Provide the [X, Y] coordinate of the cell's center where the given text is located.  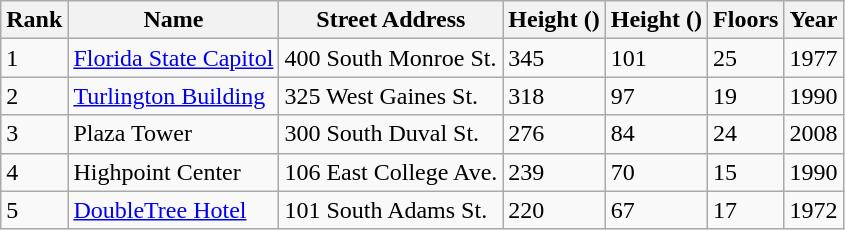
70 [656, 172]
97 [656, 96]
300 South Duval St. [391, 134]
25 [746, 58]
Street Address [391, 20]
17 [746, 210]
84 [656, 134]
DoubleTree Hotel [174, 210]
101 South Adams St. [391, 210]
Floors [746, 20]
Rank [34, 20]
318 [554, 96]
345 [554, 58]
106 East College Ave. [391, 172]
276 [554, 134]
1977 [814, 58]
1 [34, 58]
2008 [814, 134]
1972 [814, 210]
4 [34, 172]
5 [34, 210]
Year [814, 20]
Florida State Capitol [174, 58]
3 [34, 134]
67 [656, 210]
325 West Gaines St. [391, 96]
Highpoint Center [174, 172]
101 [656, 58]
400 South Monroe St. [391, 58]
15 [746, 172]
Turlington Building [174, 96]
220 [554, 210]
Name [174, 20]
Plaza Tower [174, 134]
2 [34, 96]
19 [746, 96]
239 [554, 172]
24 [746, 134]
